For the text-containing cell, return its midpoint in (X, Y) coordinate format. 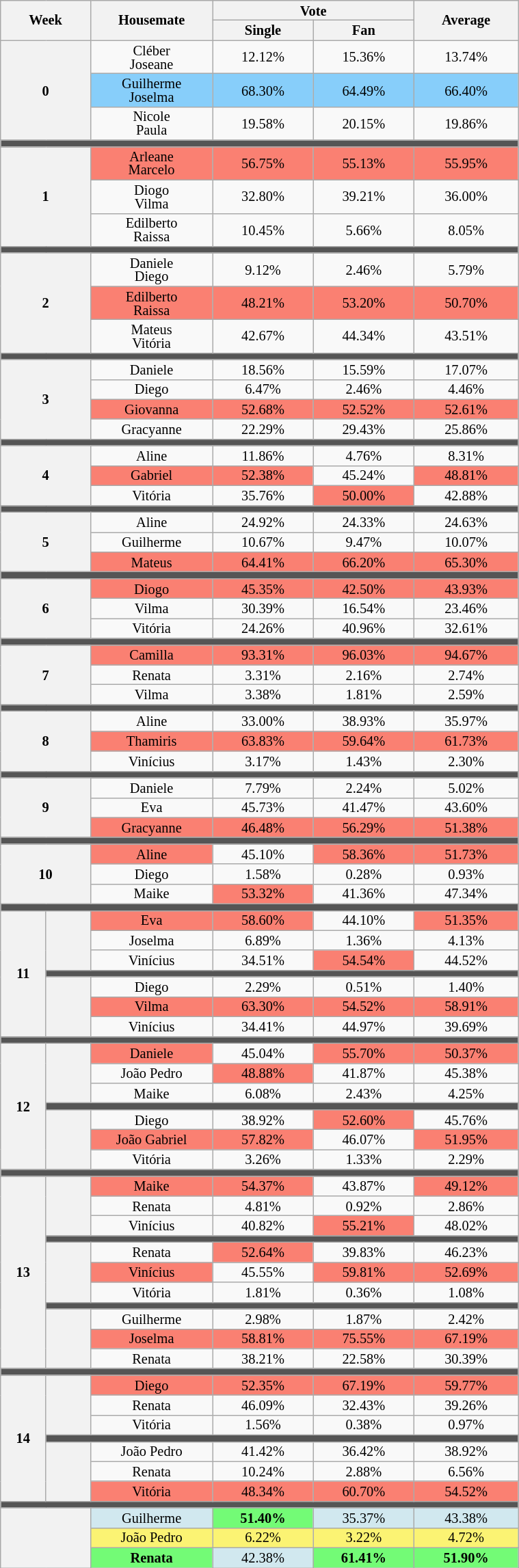
NicolePaula (151, 123)
94.67% (466, 655)
MateusVitória (151, 336)
45.55% (263, 1271)
CléberJoseane (151, 57)
1.58% (263, 874)
24.26% (263, 627)
50.37% (466, 1053)
25.86% (466, 429)
46.07% (364, 1139)
Gabriel (151, 476)
1.43% (364, 761)
1.87% (364, 1318)
4.81% (263, 1206)
75.55% (364, 1338)
4 (46, 476)
60.70% (364, 1491)
56.29% (364, 827)
51.35% (466, 920)
1 (46, 196)
10.67% (263, 541)
43.93% (466, 588)
93.31% (263, 655)
40.96% (364, 627)
52.64% (263, 1252)
6.56% (466, 1471)
41.42% (263, 1452)
66.20% (364, 562)
59.81% (364, 1271)
42.88% (466, 495)
Single (263, 30)
56.75% (263, 163)
2.30% (466, 761)
GuilhermeJoselma (151, 90)
45.76% (466, 1120)
51.73% (466, 854)
8.05% (466, 230)
10.07% (466, 541)
1.56% (263, 1424)
54.37% (263, 1185)
45.24% (364, 476)
2.86% (466, 1206)
0.51% (364, 987)
57.82% (263, 1139)
45.04% (263, 1053)
0.28% (364, 874)
61.41% (364, 1557)
0.36% (364, 1292)
38.93% (364, 720)
5.66% (364, 230)
46.23% (466, 1252)
36.42% (364, 1452)
51.95% (466, 1139)
16.54% (364, 608)
23.46% (466, 608)
39.69% (466, 1027)
24.92% (263, 522)
6.22% (263, 1538)
DiogoVilma (151, 197)
Giovanna (151, 409)
14 (23, 1438)
58.36% (364, 854)
17.07% (466, 369)
3 (46, 399)
2.24% (364, 787)
43.51% (466, 336)
1.33% (364, 1159)
7 (46, 674)
48.02% (466, 1225)
46.09% (263, 1405)
52.68% (263, 409)
4.13% (466, 941)
52.69% (466, 1271)
2 (46, 303)
42.67% (263, 336)
64.41% (263, 562)
47.34% (466, 894)
49.12% (466, 1185)
5.02% (466, 787)
0.38% (364, 1424)
48.34% (263, 1491)
50.00% (364, 495)
34.41% (263, 1027)
42.50% (364, 588)
2.98% (263, 1318)
48.81% (466, 476)
36.00% (466, 197)
1.36% (364, 941)
9.12% (263, 269)
39.83% (364, 1252)
43.87% (364, 1185)
10.45% (263, 230)
44.10% (364, 920)
51.40% (263, 1517)
46.48% (263, 827)
24.33% (364, 522)
8.31% (466, 455)
Housemate (151, 20)
ArleaneMarcelo (151, 163)
41.87% (364, 1073)
29.43% (364, 429)
4.46% (466, 390)
55.95% (466, 163)
40.82% (263, 1225)
39.21% (364, 197)
8 (46, 741)
59.64% (364, 741)
6.47% (263, 390)
44.52% (466, 960)
3.17% (263, 761)
João Gabriel (151, 1139)
35.37% (364, 1517)
10 (46, 874)
Camilla (151, 655)
33.00% (263, 720)
51.38% (466, 827)
58.91% (466, 1006)
41.36% (364, 894)
35.97% (466, 720)
22.58% (364, 1359)
3.31% (263, 674)
3.22% (364, 1538)
43.60% (466, 808)
24.63% (466, 522)
32.61% (466, 627)
50.70% (466, 303)
3.38% (263, 694)
Thamiris (151, 741)
3.26% (263, 1159)
55.70% (364, 1053)
13.74% (466, 57)
2.42% (466, 1318)
2.74% (466, 674)
4.72% (466, 1538)
61.73% (466, 741)
41.47% (364, 808)
48.88% (263, 1073)
52.52% (364, 409)
45.73% (263, 808)
12.12% (263, 57)
32.43% (364, 1405)
2.88% (364, 1471)
51.90% (466, 1557)
32.80% (263, 197)
7.79% (263, 787)
22.29% (263, 429)
44.34% (364, 336)
18.56% (263, 369)
68.30% (263, 90)
55.13% (364, 163)
63.30% (263, 1006)
65.30% (466, 562)
2.16% (364, 674)
1.08% (466, 1292)
4.76% (364, 455)
58.60% (263, 920)
55.21% (364, 1225)
DanieleDiego (151, 269)
2.43% (364, 1092)
42.38% (263, 1557)
53.20% (364, 303)
Vote (313, 10)
Week (46, 20)
1.40% (466, 987)
6 (46, 608)
53.32% (263, 894)
52.61% (466, 409)
4.25% (466, 1092)
0.93% (466, 874)
39.26% (466, 1405)
20.15% (364, 123)
6.89% (263, 941)
52.60% (364, 1120)
45.10% (263, 854)
Diogo (151, 588)
0.92% (364, 1206)
45.38% (466, 1073)
48.21% (263, 303)
6.08% (263, 1092)
0.97% (466, 1424)
11.86% (263, 455)
59.77% (466, 1385)
64.49% (364, 90)
10.24% (263, 1471)
Average (466, 20)
5 (46, 541)
96.03% (364, 655)
34.51% (263, 960)
52.38% (263, 476)
63.83% (263, 741)
15.36% (364, 57)
19.86% (466, 123)
44.97% (364, 1027)
12 (23, 1106)
43.38% (466, 1517)
45.35% (263, 588)
5.79% (466, 269)
13 (23, 1272)
9 (46, 807)
2.59% (466, 694)
15.59% (364, 369)
9.47% (364, 541)
19.58% (263, 123)
35.76% (263, 495)
0 (46, 90)
Fan (364, 30)
38.21% (263, 1359)
58.81% (263, 1338)
66.40% (466, 90)
Mateus (151, 562)
54.54% (364, 960)
52.35% (263, 1385)
11 (23, 973)
